Search for the cell housing the specified text and yield its (x, y) center coordinate. 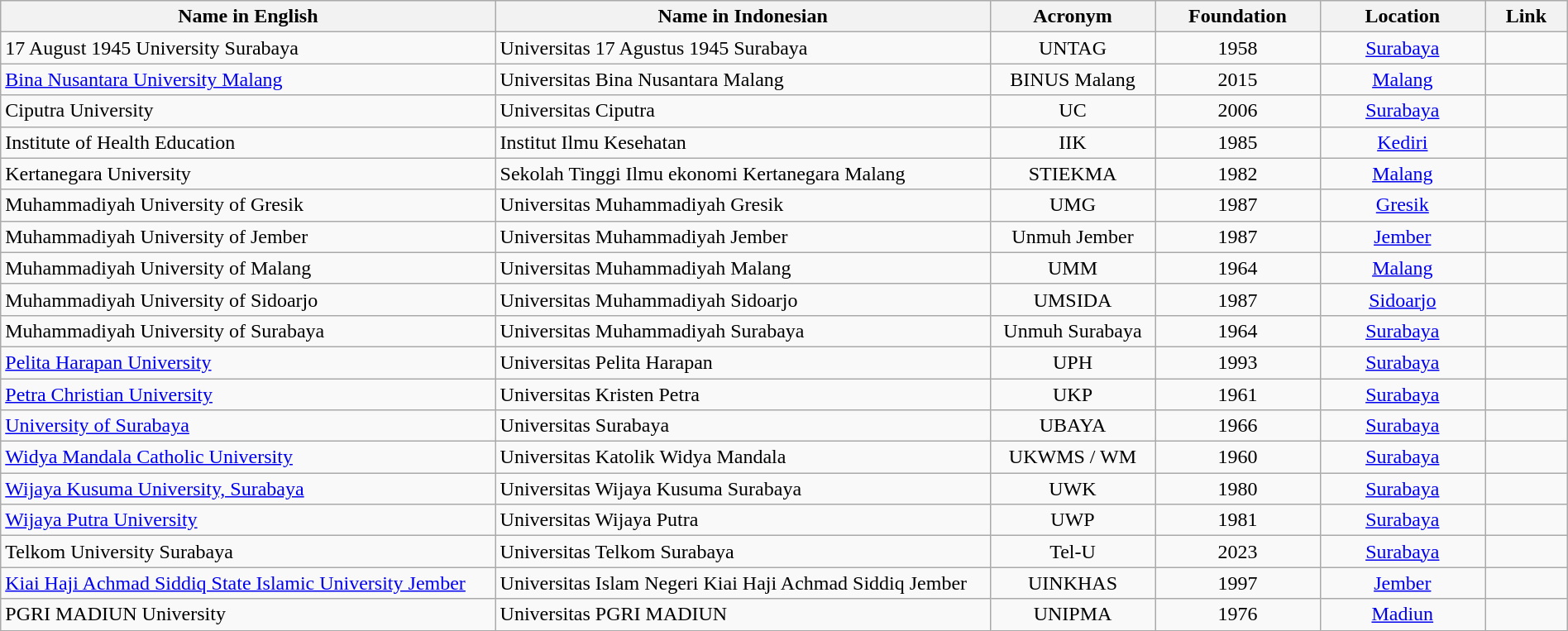
Universitas Katolik Widya Mandala (743, 457)
UMSIDA (1072, 299)
UC (1072, 111)
UKWMS / WM (1072, 457)
Unmuh Surabaya (1072, 331)
Muhammadiyah University of Jember (248, 237)
Kertanegara University (248, 174)
Kiai Haji Achmad Siddiq State Islamic University Jember (248, 583)
Institute of Health Education (248, 142)
Universitas Bina Nusantara Malang (743, 79)
Wijaya Kusuma University, Surabaya (248, 489)
1966 (1237, 426)
Universitas Wijaya Putra (743, 520)
Name in English (248, 17)
PGRI MADIUN University (248, 614)
Universitas Ciputra (743, 111)
2006 (1237, 111)
UNTAG (1072, 48)
Muhammadiyah University of Surabaya (248, 331)
Universitas 17 Agustus 1945 Surabaya (743, 48)
Acronym (1072, 17)
UKP (1072, 394)
Universitas Muhammadiyah Malang (743, 268)
UPH (1072, 362)
Universitas PGRI MADIUN (743, 614)
2023 (1237, 552)
Universitas Kristen Petra (743, 394)
1985 (1237, 142)
17 August 1945 University Surabaya (248, 48)
Universitas Surabaya (743, 426)
UWP (1072, 520)
Universitas Wijaya Kusuma Surabaya (743, 489)
Universitas Pelita Harapan (743, 362)
1981 (1237, 520)
UMG (1072, 205)
Gresik (1403, 205)
Kediri (1403, 142)
Universitas Muhammadiyah Jember (743, 237)
Universitas Muhammadiyah Sidoarjo (743, 299)
Pelita Harapan University (248, 362)
Universitas Muhammadiyah Gresik (743, 205)
UNIPMA (1072, 614)
Universitas Telkom Surabaya (743, 552)
Petra Christian University (248, 394)
STIEKMA (1072, 174)
Tel-U (1072, 552)
Unmuh Jember (1072, 237)
Universitas Islam Negeri Kiai Haji Achmad Siddiq Jember (743, 583)
University of Surabaya (248, 426)
Muhammadiyah University of Gresik (248, 205)
UMM (1072, 268)
Madiun (1403, 614)
Link (1527, 17)
Widya Mandala Catholic University (248, 457)
1993 (1237, 362)
Universitas Muhammadiyah Surabaya (743, 331)
UBAYA (1072, 426)
Ciputra University (248, 111)
Foundation (1237, 17)
1997 (1237, 583)
1961 (1237, 394)
1960 (1237, 457)
1976 (1237, 614)
Bina Nusantara University Malang (248, 79)
IIK (1072, 142)
Telkom University Surabaya (248, 552)
1980 (1237, 489)
UWK (1072, 489)
BINUS Malang (1072, 79)
Wijaya Putra University (248, 520)
1982 (1237, 174)
Muhammadiyah University of Malang (248, 268)
2015 (1237, 79)
Muhammadiyah University of Sidoarjo (248, 299)
Name in Indonesian (743, 17)
1958 (1237, 48)
Sekolah Tinggi Ilmu ekonomi Kertanegara Malang (743, 174)
UINKHAS (1072, 583)
Location (1403, 17)
Sidoarjo (1403, 299)
Institut Ilmu Kesehatan (743, 142)
